Pinpoint the cell where the given text exists, returning its (X, Y) midpoint coordinate. 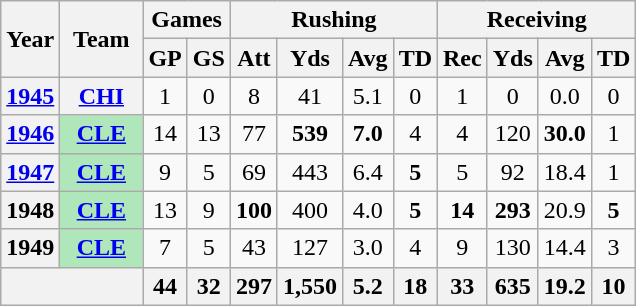
120 (512, 134)
CHI (102, 96)
3.0 (368, 248)
Year (30, 39)
32 (208, 286)
8 (254, 96)
33 (463, 286)
20.9 (564, 210)
1945 (30, 96)
1948 (30, 210)
539 (310, 134)
400 (310, 210)
127 (310, 248)
1,550 (310, 286)
Receiving (537, 20)
5.1 (368, 96)
7 (165, 248)
Rec (463, 58)
1947 (30, 172)
18 (415, 286)
44 (165, 286)
GS (208, 58)
Games (186, 20)
0.0 (564, 96)
10 (613, 286)
5.2 (368, 286)
443 (310, 172)
130 (512, 248)
297 (254, 286)
4.0 (368, 210)
GP (165, 58)
19.2 (564, 286)
Rushing (334, 20)
77 (254, 134)
43 (254, 248)
293 (512, 210)
92 (512, 172)
7.0 (368, 134)
Team (102, 39)
3 (613, 248)
30.0 (564, 134)
Att (254, 58)
6.4 (368, 172)
1946 (30, 134)
100 (254, 210)
635 (512, 286)
14.4 (564, 248)
1949 (30, 248)
41 (310, 96)
18.4 (564, 172)
69 (254, 172)
